Output the (X, Y) coordinate of the center of the cell containing the given text.  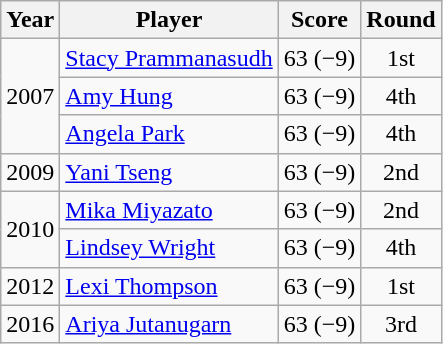
Amy Hung (169, 96)
2009 (30, 172)
3rd (401, 324)
Score (320, 20)
Year (30, 20)
2012 (30, 286)
2007 (30, 96)
2010 (30, 229)
Round (401, 20)
Lexi Thompson (169, 286)
Player (169, 20)
Lindsey Wright (169, 248)
Stacy Prammanasudh (169, 58)
Ariya Jutanugarn (169, 324)
Yani Tseng (169, 172)
2016 (30, 324)
Mika Miyazato (169, 210)
Angela Park (169, 134)
